Return the (X, Y) coordinate for the center point of the cell that contains the specified text.  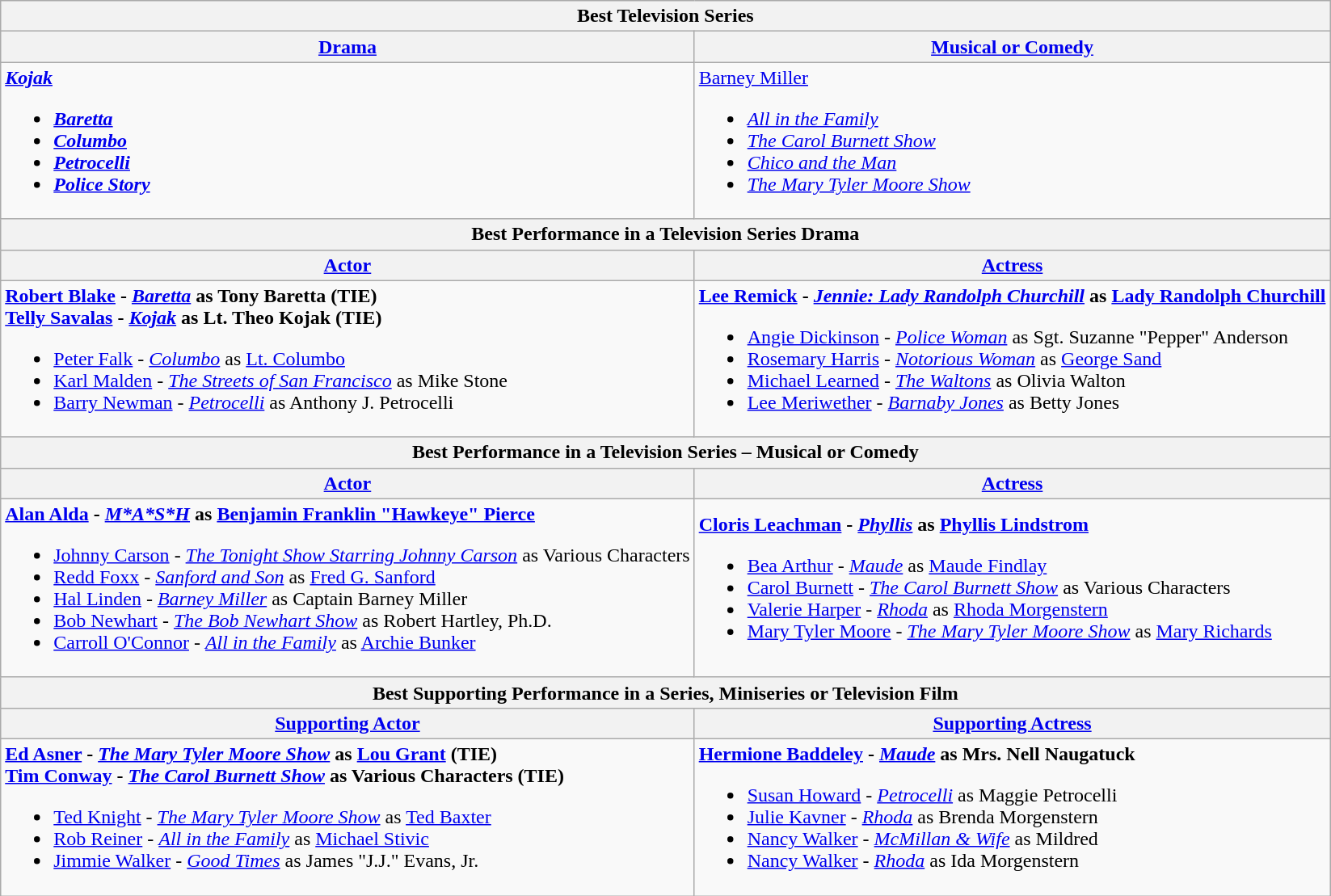
Best Performance in a Television Series Drama (666, 234)
Barney MillerAll in the FamilyThe Carol Burnett ShowChico and the ManThe Mary Tyler Moore Show (1012, 141)
Musical or Comedy (1012, 47)
Best Television Series (666, 16)
Supporting Actor (347, 723)
Best Supporting Performance in a Series, Miniseries or Television Film (666, 692)
KojakBarettaColumboPetrocelliPolice Story (347, 141)
Drama (347, 47)
Best Performance in a Television Series – Musical or Comedy (666, 452)
Supporting Actress (1012, 723)
